Determine the [x, y] coordinate at the center of the cell enclosing the given text.  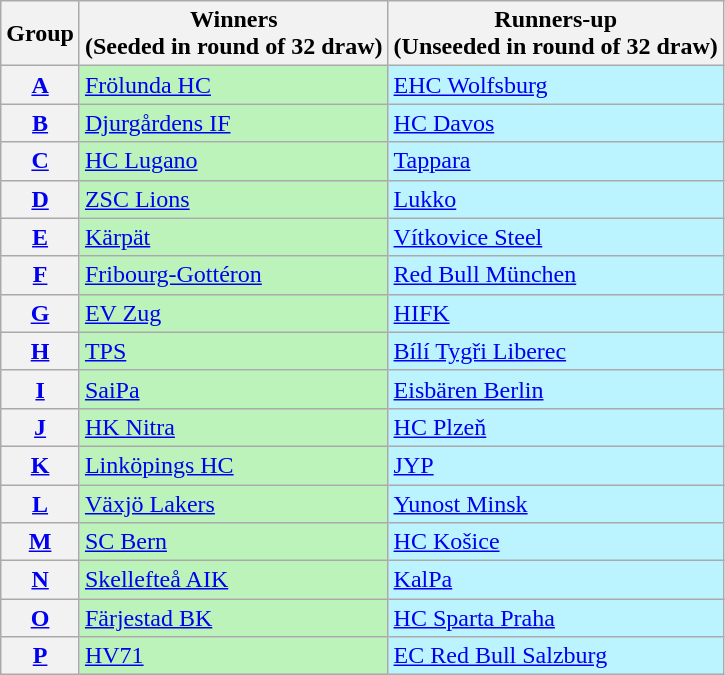
Yunost Minsk [556, 503]
Färjestad BK [234, 618]
Fribourg-Gottéron [234, 275]
Lukko [556, 199]
E [40, 237]
JYP [556, 465]
EHC Wolfsburg [556, 85]
SC Bern [234, 542]
D [40, 199]
HK Nitra [234, 427]
HC Košice [556, 542]
HV71 [234, 656]
C [40, 161]
J [40, 427]
TPS [234, 351]
Skellefteå AIK [234, 580]
M [40, 542]
KalPa [556, 580]
EV Zug [234, 313]
F [40, 275]
G [40, 313]
P [40, 656]
A [40, 85]
B [40, 123]
Linköpings HC [234, 465]
HC Sparta Praha [556, 618]
HC Lugano [234, 161]
Vítkovice Steel [556, 237]
Eisbären Berlin [556, 389]
SaiPa [234, 389]
EC Red Bull Salzburg [556, 656]
L [40, 503]
K [40, 465]
O [40, 618]
Bílí Tygři Liberec [556, 351]
ZSC Lions [234, 199]
HC Davos [556, 123]
Winners(Seeded in round of 32 draw) [234, 34]
I [40, 389]
Kärpät [234, 237]
N [40, 580]
Djurgårdens IF [234, 123]
Red Bull München [556, 275]
Frölunda HC [234, 85]
HC Plzeň [556, 427]
HIFK [556, 313]
Group [40, 34]
Runners-up(Unseeded in round of 32 draw) [556, 34]
Växjö Lakers [234, 503]
Tappara [556, 161]
H [40, 351]
